For the text-containing cell, return its midpoint in [x, y] coordinate format. 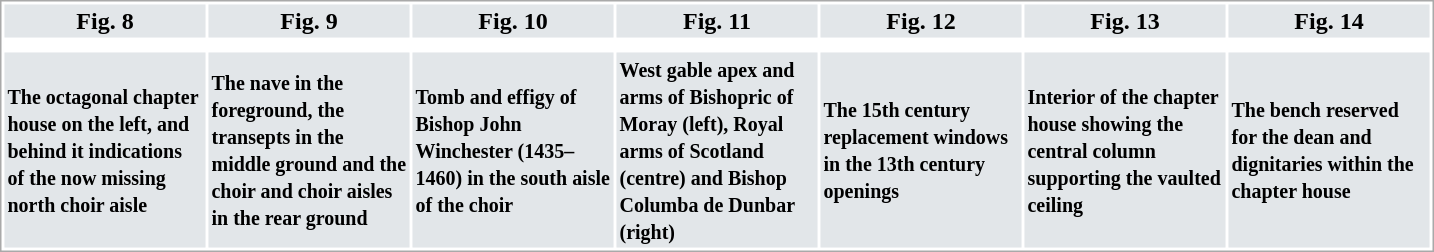
Fig. 14 [1328, 20]
Interior of the chapter house showing the central column supporting the vaulted ceiling [1124, 150]
The bench reserved for the dean and dignitaries within the chapter house [1328, 150]
Fig. 10 [512, 20]
Fig. 12 [920, 20]
The 15th century replacement windows in the 13th century openings [920, 150]
Tomb and effigy of Bishop John Winchester (1435–1460) in the south aisle of the choir [512, 150]
Fig. 11 [716, 20]
Fig. 8 [104, 20]
West gable apex and arms of Bishopric of Moray (left), Royal arms of Scotland (centre) and Bishop Columba de Dunbar (right) [716, 150]
The nave in the foreground, the transepts in the middle ground and the choir and choir aisles in the rear ground [308, 150]
The octagonal chapter house on the left, and behind it indications of the now missing north choir aisle [104, 150]
Fig. 9 [308, 20]
Fig. 13 [1124, 20]
